Capture the cell that displays the provided text and extract its (x, y) central coordinate. 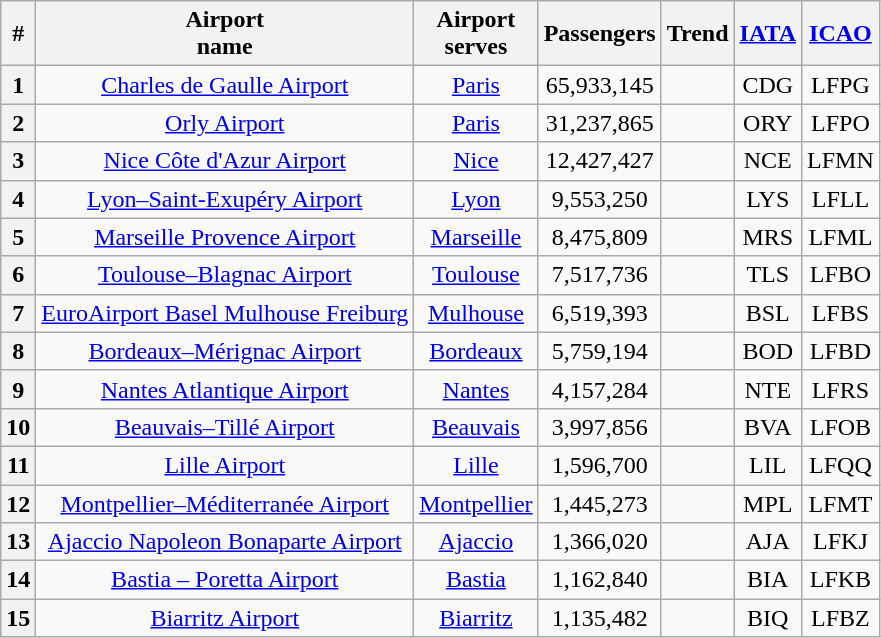
3 (18, 161)
5,759,194 (600, 351)
LIL (768, 465)
Biarritz (476, 618)
Beauvais–Tillé Airport (225, 427)
LFMT (841, 503)
Montpellier (476, 503)
MRS (768, 237)
LFKJ (841, 542)
2 (18, 123)
Toulouse (476, 275)
MPL (768, 503)
Bastia – Poretta Airport (225, 580)
31,237,865 (600, 123)
8 (18, 351)
LFLL (841, 199)
LFBZ (841, 618)
BSL (768, 313)
1,135,482 (600, 618)
7 (18, 313)
IATA (768, 34)
BVA (768, 427)
Mulhouse (476, 313)
1,366,020 (600, 542)
1 (18, 85)
13 (18, 542)
Biarritz Airport (225, 618)
LFBS (841, 313)
AJA (768, 542)
15 (18, 618)
Lyon–Saint-Exupéry Airport (225, 199)
11 (18, 465)
10 (18, 427)
LYS (768, 199)
1,596,700 (600, 465)
Montpellier–Méditerranée Airport (225, 503)
# (18, 34)
LFBO (841, 275)
BIA (768, 580)
Nantes Atlantique Airport (225, 389)
Charles de Gaulle Airport (225, 85)
7,517,736 (600, 275)
1,162,840 (600, 580)
ICAO (841, 34)
Bordeaux–Mérignac Airport (225, 351)
8,475,809 (600, 237)
CDG (768, 85)
TLS (768, 275)
Airport serves (476, 34)
Marseille (476, 237)
LFBD (841, 351)
Beauvais (476, 427)
Lille (476, 465)
4 (18, 199)
Ajaccio Napoleon Bonaparte Airport (225, 542)
LFKB (841, 580)
NCE (768, 161)
LFMN (841, 161)
14 (18, 580)
Passengers (600, 34)
ORY (768, 123)
Lyon (476, 199)
Lille Airport (225, 465)
LFML (841, 237)
1,445,273 (600, 503)
LFRS (841, 389)
LFPO (841, 123)
EuroAirport Basel Mulhouse Freiburg (225, 313)
9 (18, 389)
6,519,393 (600, 313)
Nantes (476, 389)
Nice Côte d'Azur Airport (225, 161)
6 (18, 275)
5 (18, 237)
BOD (768, 351)
9,553,250 (600, 199)
Bastia (476, 580)
3,997,856 (600, 427)
12 (18, 503)
LFQQ (841, 465)
BIQ (768, 618)
Orly Airport (225, 123)
Ajaccio (476, 542)
Toulouse–Blagnac Airport (225, 275)
NTE (768, 389)
Airport name (225, 34)
LFPG (841, 85)
12,427,427 (600, 161)
4,157,284 (600, 389)
Nice (476, 161)
Bordeaux (476, 351)
65,933,145 (600, 85)
LFOB (841, 427)
Trend (698, 34)
Marseille Provence Airport (225, 237)
